Determine the (X, Y) coordinate at the center of the cell enclosing the given text.  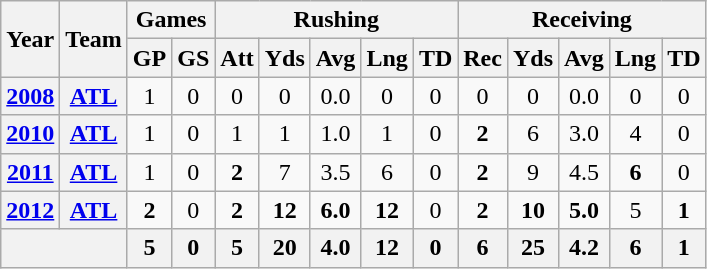
Team (94, 39)
9 (532, 172)
4 (635, 134)
7 (284, 172)
GS (194, 58)
3.0 (584, 134)
Games (170, 20)
2012 (30, 210)
Year (30, 39)
Rec (483, 58)
3.5 (336, 172)
2008 (30, 96)
Rushing (336, 20)
Att (237, 58)
20 (284, 248)
1.0 (336, 134)
4.0 (336, 248)
Receiving (582, 20)
5.0 (584, 210)
4.2 (584, 248)
4.5 (584, 172)
2010 (30, 134)
6.0 (336, 210)
2011 (30, 172)
25 (532, 248)
10 (532, 210)
GP (149, 58)
